Identify which cell holds the provided text, then report its [X, Y] central coordinate. 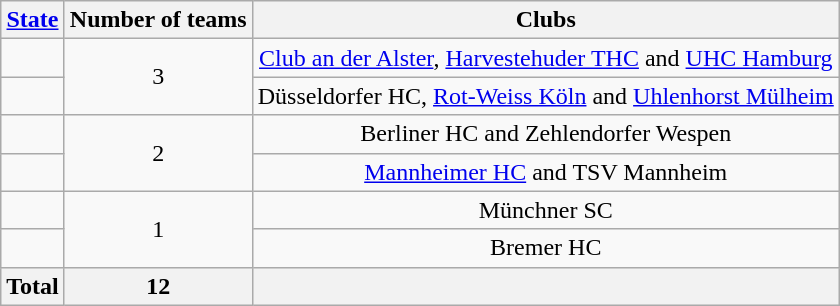
Bremer HC [546, 248]
Club an der Alster, Harvestehuder THC and UHC Hamburg [546, 58]
Mannheimer HC and TSV Mannheim [546, 172]
Berliner HC and Zehlendorfer Wespen [546, 134]
State [33, 20]
Total [33, 286]
Clubs [546, 20]
Münchner SC [546, 210]
2 [158, 153]
Düsseldorfer HC, Rot-Weiss Köln and Uhlenhorst Mülheim [546, 96]
3 [158, 77]
Number of teams [158, 20]
12 [158, 286]
1 [158, 229]
